Capture the cell that displays the provided text and extract its (X, Y) central coordinate. 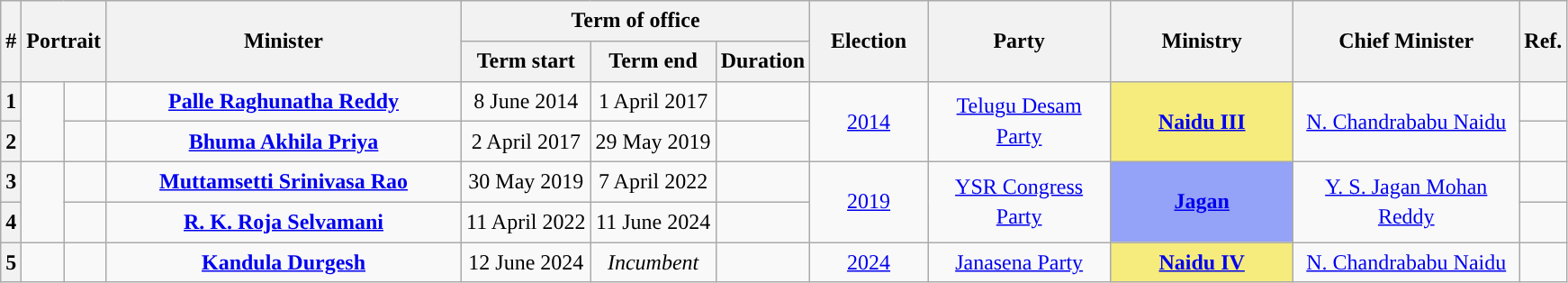
12 June 2024 (527, 263)
Term start (527, 61)
Party (1019, 41)
Ref. (1543, 41)
8 June 2014 (527, 101)
2024 (870, 263)
2019 (870, 202)
2014 (870, 121)
Term end (653, 61)
Duration (762, 61)
Minister (283, 41)
Election (870, 41)
Incumbent (653, 263)
Portrait (64, 41)
Y. S. Jagan Mohan Reddy (1406, 202)
7 April 2022 (653, 182)
3 (11, 182)
Naidu III (1203, 121)
29 May 2019 (653, 142)
Telugu Desam Party (1019, 121)
1 (11, 101)
Jagan (1203, 202)
11 April 2022 (527, 222)
5 (11, 263)
YSR Congress Party (1019, 202)
# (11, 41)
1 April 2017 (653, 101)
R. K. Roja Selvamani (283, 222)
2 (11, 142)
Naidu IV (1203, 263)
Janasena Party (1019, 263)
4 (11, 222)
Term of office (635, 22)
11 June 2024 (653, 222)
Ministry (1203, 41)
Palle Raghunatha Reddy (283, 101)
Muttamsetti Srinivasa Rao (283, 182)
Chief Minister (1406, 41)
2 April 2017 (527, 142)
Kandula Durgesh (283, 263)
Bhuma Akhila Priya (283, 142)
30 May 2019 (527, 182)
